From the cell containing the given text, extract its center point as (x, y) coordinate. 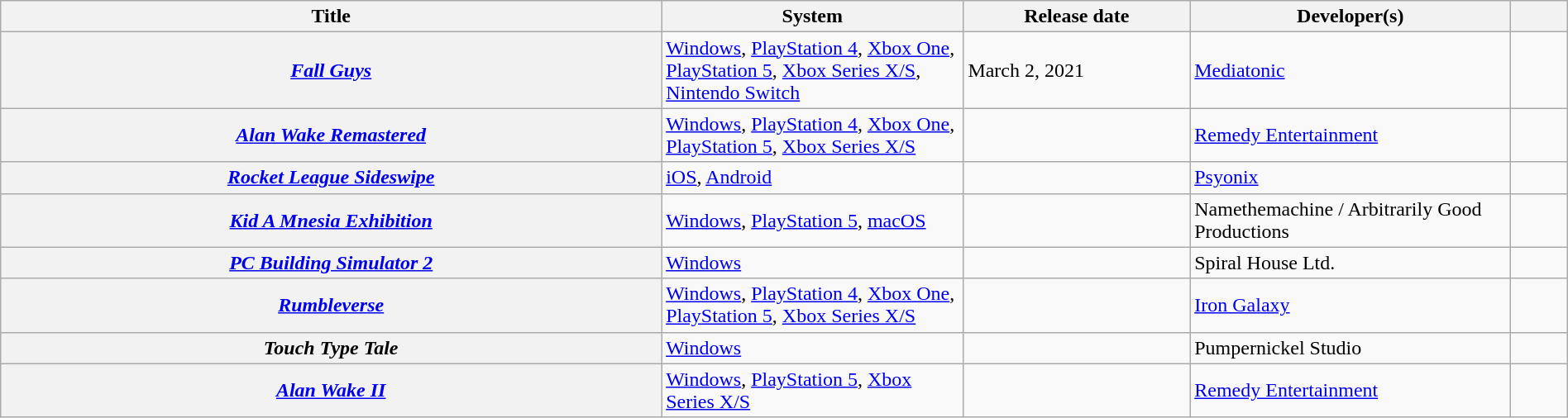
Alan Wake Remastered (331, 135)
Developer(s) (1350, 17)
Title (331, 17)
Iron Galaxy (1350, 306)
Mediatonic (1350, 70)
System (812, 17)
Windows, PlayStation 5, macOS (812, 220)
Rumbleverse (331, 306)
Windows, PlayStation 5, Xbox Series X/S (812, 390)
Alan Wake II (331, 390)
Psyonix (1350, 178)
Rocket League Sideswipe (331, 178)
Fall Guys (331, 70)
Namethemachine / Arbitrarily Good Productions (1350, 220)
Pumpernickel Studio (1350, 348)
March 2, 2021 (1077, 70)
Release date (1077, 17)
PC Building Simulator 2 (331, 263)
iOS, Android (812, 178)
Spiral House Ltd. (1350, 263)
Kid A Mnesia Exhibition (331, 220)
Windows, PlayStation 4, Xbox One, PlayStation 5, Xbox Series X/S, Nintendo Switch (812, 70)
Touch Type Tale (331, 348)
